Provide the (x, y) coordinate of the cell's center where the given text is located.  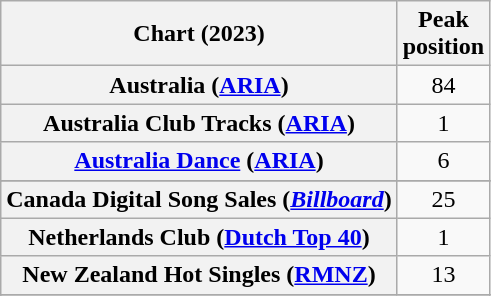
New Zealand Hot Singles (RMNZ) (199, 275)
13 (443, 275)
84 (443, 85)
Australia (ARIA) (199, 85)
25 (443, 199)
Peakposition (443, 34)
6 (443, 161)
Australia Dance (ARIA) (199, 161)
Australia Club Tracks (ARIA) (199, 123)
Netherlands Club (Dutch Top 40) (199, 237)
Chart (2023) (199, 34)
Canada Digital Song Sales (Billboard) (199, 199)
